Find where the given text appears and provide that cell's center as [X, Y] coordinate. 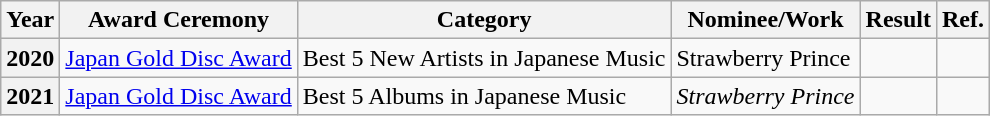
Nominee/Work [766, 20]
Result [898, 20]
Best 5 Albums in Japanese Music [484, 96]
Best 5 New Artists in Japanese Music [484, 58]
Ref. [962, 20]
2021 [30, 96]
2020 [30, 58]
Award Ceremony [178, 20]
Year [30, 20]
Category [484, 20]
